Find where the given text appears and provide that cell's center as [X, Y] coordinate. 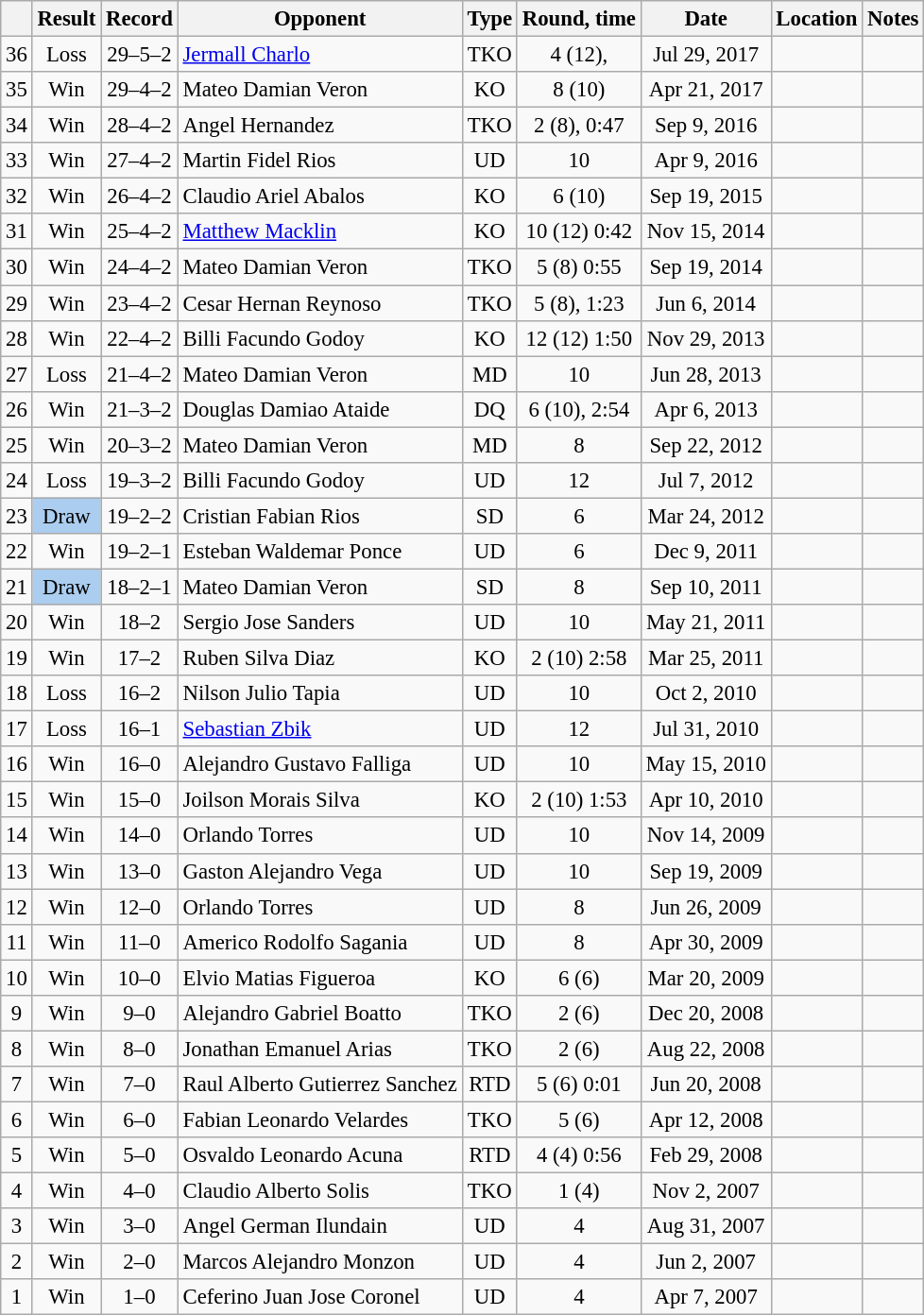
5 (6) 0:01 [578, 1084]
19–2–1 [140, 552]
21–4–2 [140, 374]
2–0 [140, 1262]
33 [17, 161]
May 15, 2010 [706, 764]
Joilson Morais Silva [319, 800]
6–0 [140, 1119]
5 [17, 1155]
14–0 [140, 836]
Angel German Ilundain [319, 1226]
18 [17, 693]
2 (8), 0:47 [578, 126]
Elvio Matias Figueroa [319, 978]
2 (10) 1:53 [578, 800]
Nov 14, 2009 [706, 836]
Sep 19, 2015 [706, 196]
Apr 6, 2013 [706, 409]
Mar 25, 2011 [706, 658]
17 [17, 729]
20–3–2 [140, 445]
31 [17, 231]
Type [489, 19]
Alejandro Gabriel Boatto [319, 1014]
Nov 15, 2014 [706, 231]
36 [17, 55]
Sep 19, 2014 [706, 267]
Apr 10, 2010 [706, 800]
8 (10) [578, 90]
Cesar Hernan Reynoso [319, 303]
4 (4) 0:56 [578, 1155]
16–2 [140, 693]
18–2 [140, 623]
Jun 28, 2013 [706, 374]
5–0 [140, 1155]
29 [17, 303]
Raul Alberto Gutierrez Sanchez [319, 1084]
3 [17, 1226]
Jun 20, 2008 [706, 1084]
8–0 [140, 1049]
Apr 21, 2017 [706, 90]
Round, time [578, 19]
23–4–2 [140, 303]
2 [17, 1262]
Sergio Jose Sanders [319, 623]
Result [66, 19]
Apr 9, 2016 [706, 161]
Apr 12, 2008 [706, 1119]
13–0 [140, 871]
4 (12), [578, 55]
30 [17, 267]
2 (10) 2:58 [578, 658]
6 (6) [578, 978]
Jul 29, 2017 [706, 55]
13 [17, 871]
15 [17, 800]
14 [17, 836]
Americo Rodolfo Sagania [319, 942]
Ruben Silva Diaz [319, 658]
9 [17, 1014]
Esteban Waldemar Ponce [319, 552]
Dec 20, 2008 [706, 1014]
Jermall Charlo [319, 55]
Osvaldo Leonardo Acuna [319, 1155]
Jonathan Emanuel Arias [319, 1049]
Aug 31, 2007 [706, 1226]
Oct 2, 2010 [706, 693]
Jun 2, 2007 [706, 1262]
Dec 9, 2011 [706, 552]
Apr 7, 2007 [706, 1297]
Opponent [319, 19]
Claudio Alberto Solis [319, 1191]
Gaston Alejandro Vega [319, 871]
25–4–2 [140, 231]
5 (8) 0:55 [578, 267]
10–0 [140, 978]
Mar 24, 2012 [706, 516]
32 [17, 196]
25 [17, 445]
24 [17, 481]
27–4–2 [140, 161]
19 [17, 658]
3–0 [140, 1226]
12–0 [140, 907]
21–3–2 [140, 409]
Sep 19, 2009 [706, 871]
15–0 [140, 800]
29–5–2 [140, 55]
1 [17, 1297]
Notes [894, 19]
29–4–2 [140, 90]
34 [17, 126]
9–0 [140, 1014]
Sep 9, 2016 [706, 126]
21 [17, 587]
16–0 [140, 764]
10 (12) 0:42 [578, 231]
5 (6) [578, 1119]
Ceferino Juan Jose Coronel [319, 1297]
1–0 [140, 1297]
19–2–2 [140, 516]
22 [17, 552]
26 [17, 409]
20 [17, 623]
Date [706, 19]
Nov 2, 2007 [706, 1191]
Fabian Leonardo Velardes [319, 1119]
35 [17, 90]
16 [17, 764]
Aug 22, 2008 [706, 1049]
19–3–2 [140, 481]
24–4–2 [140, 267]
28–4–2 [140, 126]
5 (8), 1:23 [578, 303]
Location [816, 19]
Mar 20, 2009 [706, 978]
Martin Fidel Rios [319, 161]
DQ [489, 409]
Marcos Alejandro Monzon [319, 1262]
Alejandro Gustavo Falliga [319, 764]
Claudio Ariel Abalos [319, 196]
11–0 [140, 942]
17–2 [140, 658]
22–4–2 [140, 338]
11 [17, 942]
Jun 6, 2014 [706, 303]
Jun 26, 2009 [706, 907]
Jul 31, 2010 [706, 729]
Record [140, 19]
Nilson Julio Tapia [319, 693]
18–2–1 [140, 587]
6 (10) [578, 196]
May 21, 2011 [706, 623]
Sebastian Zbik [319, 729]
6 (10), 2:54 [578, 409]
26–4–2 [140, 196]
27 [17, 374]
23 [17, 516]
Angel Hernandez [319, 126]
Cristian Fabian Rios [319, 516]
Feb 29, 2008 [706, 1155]
Sep 10, 2011 [706, 587]
Apr 30, 2009 [706, 942]
7–0 [140, 1084]
1 (4) [578, 1191]
Matthew Macklin [319, 231]
7 [17, 1084]
Jul 7, 2012 [706, 481]
4–0 [140, 1191]
Douglas Damiao Ataide [319, 409]
12 (12) 1:50 [578, 338]
16–1 [140, 729]
28 [17, 338]
Nov 29, 2013 [706, 338]
Sep 22, 2012 [706, 445]
